Pinpoint the cell where the given text exists, returning its (X, Y) midpoint coordinate. 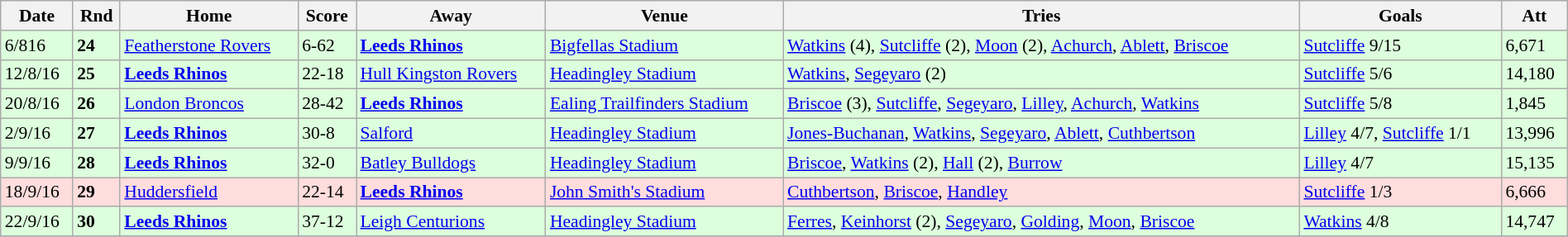
Jones-Buchanan, Watkins, Segeyaro, Ablett, Cuthbertson (1041, 134)
Att (1534, 16)
22-14 (327, 192)
Cuthbertson, Briscoe, Handley (1041, 192)
9/9/16 (36, 163)
Lilley 4/7, Sutcliffe 1/1 (1400, 134)
12/8/16 (36, 74)
29 (96, 192)
Featherstone Rovers (208, 45)
John Smith's Stadium (665, 192)
28 (96, 163)
Sutcliffe 1/3 (1400, 192)
Tries (1041, 16)
Briscoe, Watkins (2), Hall (2), Burrow (1041, 163)
30-8 (327, 134)
Briscoe (3), Sutcliffe, Segeyaro, Lilley, Achurch, Watkins (1041, 104)
Sutcliffe 9/15 (1400, 45)
6-62 (327, 45)
13,996 (1534, 134)
Bigfellas Stadium (665, 45)
20/8/16 (36, 104)
30 (96, 222)
2/9/16 (36, 134)
28-42 (327, 104)
Salford (450, 134)
18/9/16 (36, 192)
Watkins 4/8 (1400, 222)
Watkins (4), Sutcliffe (2), Moon (2), Achurch, Ablett, Briscoe (1041, 45)
14,180 (1534, 74)
Lilley 4/7 (1400, 163)
27 (96, 134)
26 (96, 104)
25 (96, 74)
Huddersfield (208, 192)
Sutcliffe 5/6 (1400, 74)
Ealing Trailfinders Stadium (665, 104)
Sutcliffe 5/8 (1400, 104)
37-12 (327, 222)
Home (208, 16)
Batley Bulldogs (450, 163)
Away (450, 16)
London Broncos (208, 104)
15,135 (1534, 163)
6/816 (36, 45)
22/9/16 (36, 222)
14,747 (1534, 222)
Rnd (96, 16)
6,671 (1534, 45)
Ferres, Keinhorst (2), Segeyaro, Golding, Moon, Briscoe (1041, 222)
6,666 (1534, 192)
1,845 (1534, 104)
Watkins, Segeyaro (2) (1041, 74)
Score (327, 16)
24 (96, 45)
Leigh Centurions (450, 222)
22-18 (327, 74)
Venue (665, 16)
Date (36, 16)
Hull Kingston Rovers (450, 74)
Goals (1400, 16)
32-0 (327, 163)
